Capture the cell that displays the provided text and extract its [X, Y] central coordinate. 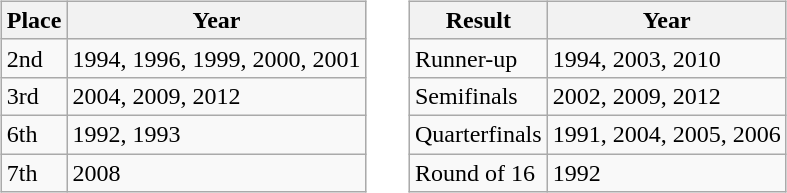
Round of 16 [478, 173]
2004, 2009, 2012 [216, 96]
2nd [34, 58]
Quarterfinals [478, 134]
3rd [34, 96]
1994, 2003, 2010 [666, 58]
1992 [666, 173]
2002, 2009, 2012 [666, 96]
Runner-up [478, 58]
1991, 2004, 2005, 2006 [666, 134]
1992, 1993 [216, 134]
Result [478, 20]
6th [34, 134]
1994, 1996, 1999, 2000, 2001 [216, 58]
Place [34, 20]
7th [34, 173]
2008 [216, 173]
Semifinals [478, 96]
